Search for the cell housing the specified text and yield its (x, y) center coordinate. 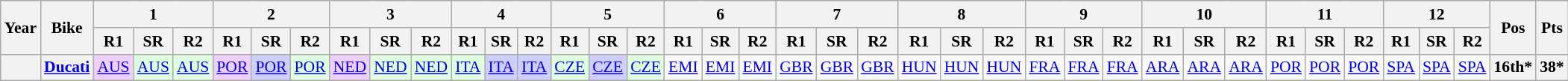
4 (501, 14)
Pos (1513, 27)
8 (962, 14)
Ducati (67, 67)
1 (153, 14)
Bike (67, 27)
38* (1552, 67)
11 (1325, 14)
12 (1437, 14)
10 (1204, 14)
6 (721, 14)
9 (1083, 14)
Year (21, 27)
Pts (1552, 27)
7 (837, 14)
5 (607, 14)
3 (391, 14)
16th* (1513, 67)
2 (271, 14)
